Search for the cell housing the specified text and yield its [x, y] center coordinate. 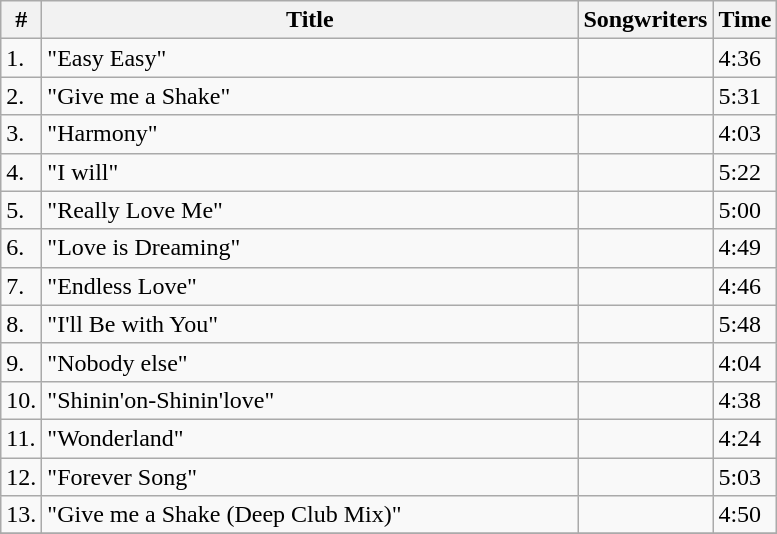
# [22, 20]
Time [745, 20]
7. [22, 286]
"Harmony" [310, 134]
5:22 [745, 172]
5:31 [745, 96]
Title [310, 20]
4:04 [745, 362]
"Shinin'on-Shinin'love" [310, 400]
6. [22, 248]
"Forever Song" [310, 477]
"Give me a Shake" [310, 96]
"Give me a Shake (Deep Club Mix)" [310, 515]
1. [22, 58]
4:50 [745, 515]
9. [22, 362]
4:49 [745, 248]
4. [22, 172]
5. [22, 210]
5:03 [745, 477]
4:36 [745, 58]
"I'll Be with You" [310, 324]
2. [22, 96]
12. [22, 477]
4:38 [745, 400]
4:46 [745, 286]
"Wonderland" [310, 438]
10. [22, 400]
"Endless Love" [310, 286]
"Easy Easy" [310, 58]
"I will" [310, 172]
13. [22, 515]
5:00 [745, 210]
8. [22, 324]
Songwriters [646, 20]
"Really Love Me" [310, 210]
5:48 [745, 324]
"Nobody else" [310, 362]
4:03 [745, 134]
11. [22, 438]
4:24 [745, 438]
3. [22, 134]
"Love is Dreaming" [310, 248]
